For the text-containing cell, return its midpoint in (X, Y) coordinate format. 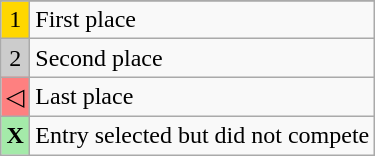
◁ (16, 97)
X (16, 135)
Entry selected but did not compete (202, 135)
Last place (202, 97)
Second place (202, 58)
2 (16, 58)
1 (16, 20)
First place (202, 20)
